Capture the cell that displays the provided text and extract its [x, y] central coordinate. 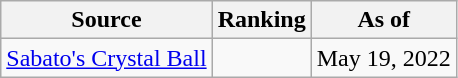
Sabato's Crystal Ball [106, 58]
Ranking [262, 20]
Source [106, 20]
May 19, 2022 [384, 58]
As of [384, 20]
